Extract the [X, Y] coordinate from the center of the cell holding the provided text.  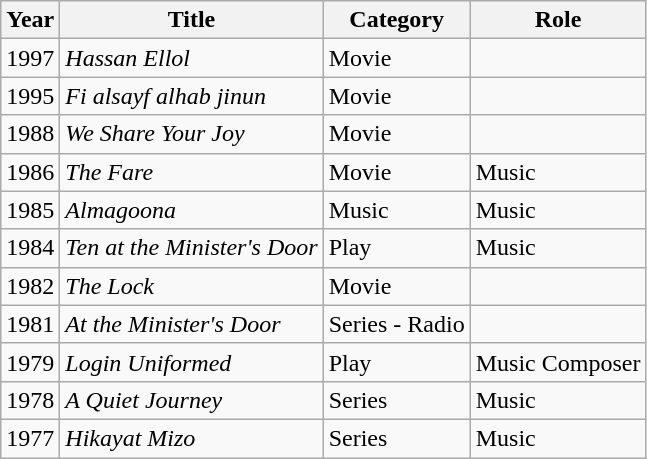
Series - Radio [396, 324]
Music Composer [558, 362]
1986 [30, 172]
Role [558, 20]
1988 [30, 134]
Almagoona [192, 210]
1979 [30, 362]
Hassan Ellol [192, 58]
Ten at the Minister's Door [192, 248]
At the Minister's Door [192, 324]
Fi alsayf alhab jinun [192, 96]
1977 [30, 438]
1995 [30, 96]
The Fare [192, 172]
1997 [30, 58]
1982 [30, 286]
A Quiet Journey [192, 400]
1981 [30, 324]
We Share Your Joy [192, 134]
Category [396, 20]
The Lock [192, 286]
1978 [30, 400]
1985 [30, 210]
Title [192, 20]
Year [30, 20]
1984 [30, 248]
Hikayat Mizo [192, 438]
Login Uniformed [192, 362]
